Return the [x, y] coordinate for the center point of the cell that contains the specified text.  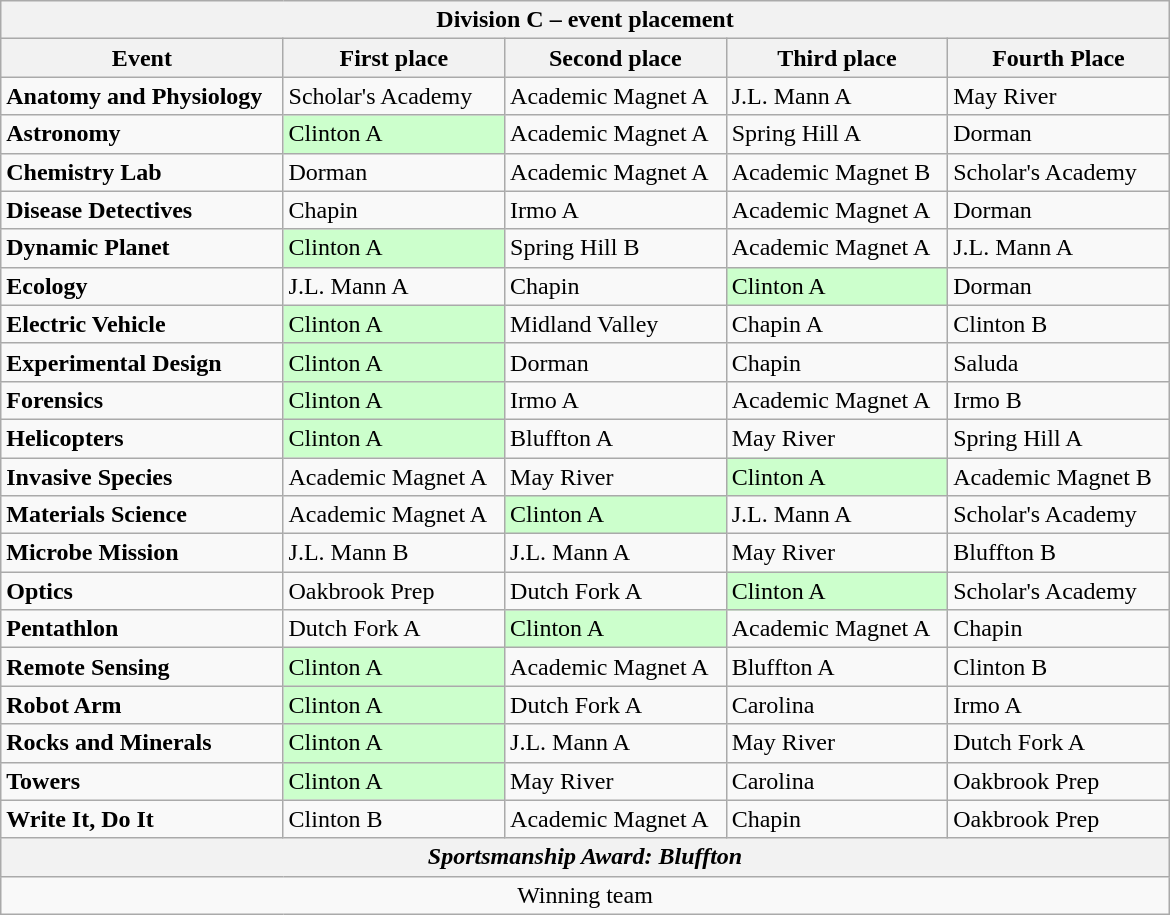
J.L. Mann B [394, 553]
Second place [616, 58]
First place [394, 58]
Spring Hill B [616, 248]
Towers [142, 781]
Helicopters [142, 438]
Event [142, 58]
Robot Arm [142, 705]
Saluda [1059, 362]
Third place [837, 58]
Dynamic Planet [142, 248]
Disease Detectives [142, 210]
Ecology [142, 286]
Astronomy [142, 134]
Irmo B [1059, 400]
Division C – event placement [585, 20]
Fourth Place [1059, 58]
Rocks and Minerals [142, 743]
Chapin A [837, 324]
Materials Science [142, 515]
Chemistry Lab [142, 172]
Remote Sensing [142, 667]
Invasive Species [142, 477]
Anatomy and Physiology [142, 96]
Experimental Design [142, 362]
Write It, Do It [142, 819]
Sportsmanship Award: Bluffton [585, 857]
Midland Valley [616, 324]
Bluffton B [1059, 553]
Winning team [585, 895]
Microbe Mission [142, 553]
Forensics [142, 400]
Electric Vehicle [142, 324]
Optics [142, 591]
Pentathlon [142, 629]
